Identify which cell holds the provided text, then report its [X, Y] central coordinate. 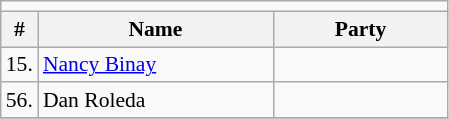
Dan Roleda [156, 101]
56. [20, 101]
Nancy Binay [156, 65]
15. [20, 65]
Name [156, 29]
Party [360, 29]
# [20, 29]
